From the cell containing the given text, extract its center point as [X, Y] coordinate. 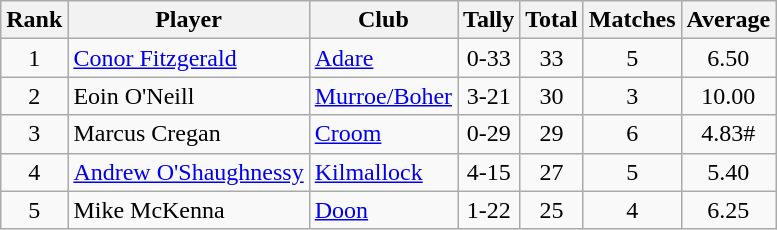
6 [632, 134]
33 [552, 58]
Rank [34, 20]
Croom [383, 134]
27 [552, 172]
0-33 [489, 58]
3-21 [489, 96]
29 [552, 134]
4-15 [489, 172]
Conor Fitzgerald [188, 58]
Marcus Cregan [188, 134]
Andrew O'Shaughnessy [188, 172]
25 [552, 210]
5.40 [728, 172]
1-22 [489, 210]
Murroe/Boher [383, 96]
30 [552, 96]
1 [34, 58]
2 [34, 96]
Player [188, 20]
Club [383, 20]
Kilmallock [383, 172]
0-29 [489, 134]
Doon [383, 210]
Eoin O'Neill [188, 96]
Mike McKenna [188, 210]
6.25 [728, 210]
4.83# [728, 134]
Average [728, 20]
Adare [383, 58]
Tally [489, 20]
10.00 [728, 96]
Total [552, 20]
Matches [632, 20]
6.50 [728, 58]
